Search for the cell housing the specified text and yield its [x, y] center coordinate. 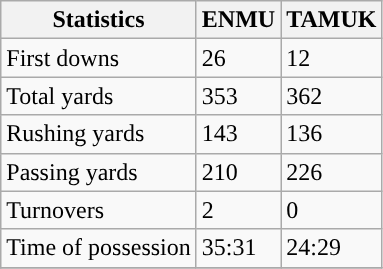
Turnovers [99, 210]
Rushing yards [99, 134]
0 [332, 210]
35:31 [238, 248]
12 [332, 58]
2 [238, 210]
TAMUK [332, 20]
362 [332, 96]
210 [238, 172]
226 [332, 172]
ENMU [238, 20]
Time of possession [99, 248]
24:29 [332, 248]
26 [238, 58]
Passing yards [99, 172]
353 [238, 96]
First downs [99, 58]
143 [238, 134]
Statistics [99, 20]
136 [332, 134]
Total yards [99, 96]
